Detect which cell encompasses the target text, then output its (x, y) center coordinate. 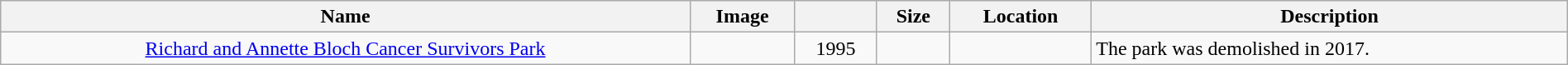
1995 (835, 48)
Richard and Annette Bloch Cancer Survivors Park (346, 48)
Description (1330, 17)
Image (742, 17)
Size (913, 17)
Location (1021, 17)
Name (346, 17)
The park was demolished in 2017. (1330, 48)
